Return [x, y] of the center of cell containing provided text 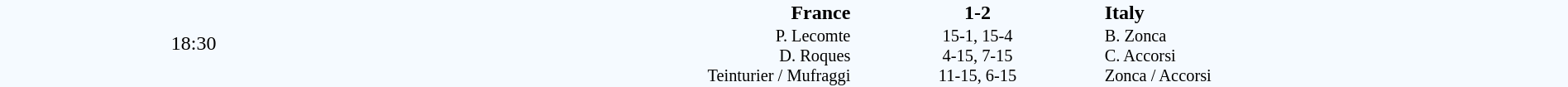
18:30 [194, 43]
1-2 [978, 12]
France [619, 12]
Italy [1336, 12]
B. ZoncaC. AccorsiZonca / Accorsi [1336, 56]
15-1, 15-44-15, 7-1511-15, 6-15 [978, 56]
P. LecomteD. RoquesTeinturier / Mufraggi [619, 56]
